Identify which cell holds the provided text, then report its [X, Y] central coordinate. 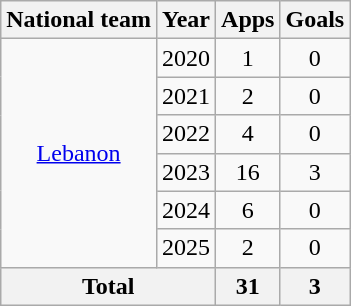
2023 [186, 172]
2025 [186, 248]
16 [248, 172]
6 [248, 210]
1 [248, 58]
2020 [186, 58]
Lebanon [79, 153]
4 [248, 134]
2022 [186, 134]
Goals [315, 20]
Total [108, 286]
Year [186, 20]
Apps [248, 20]
31 [248, 286]
2024 [186, 210]
National team [79, 20]
2021 [186, 96]
